Pinpoint the cell where the given text exists, returning its [x, y] midpoint coordinate. 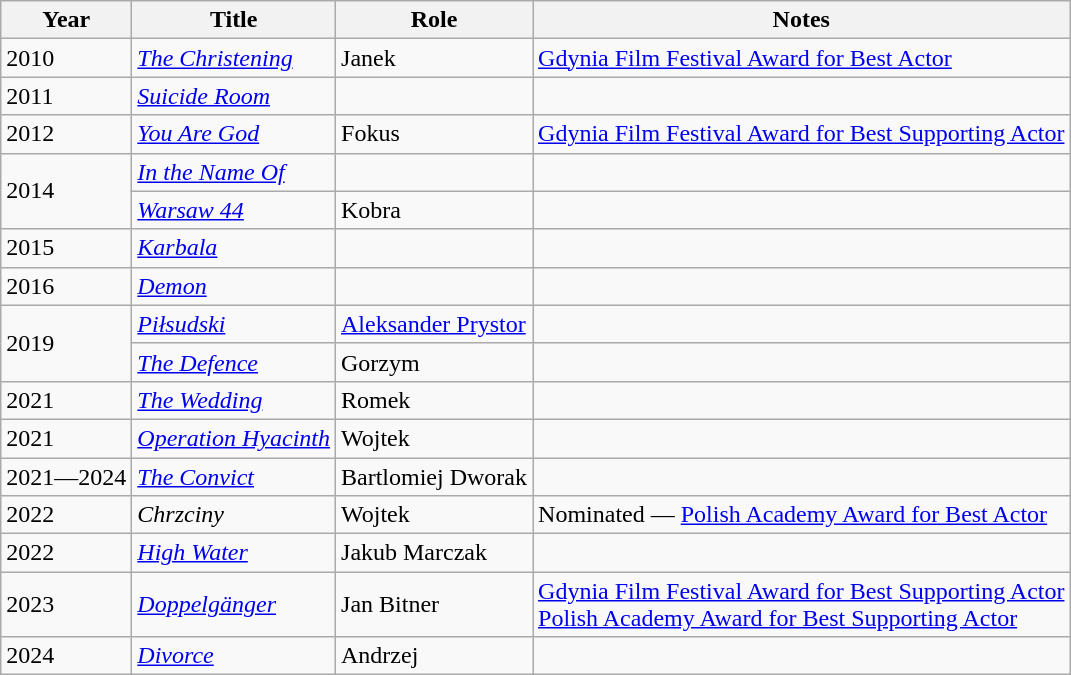
Doppelgänger [234, 604]
Role [434, 20]
Janek [434, 58]
Demon [234, 286]
Operation Hyacinth [234, 438]
Gdynia Film Festival Award for Best Actor [802, 58]
Jakub Marczak [434, 553]
Piłsudski [234, 324]
2021—2024 [66, 477]
Year [66, 20]
The Defence [234, 362]
2023 [66, 604]
Suicide Room [234, 96]
2024 [66, 656]
In the Name Of [234, 172]
Romek [434, 400]
Andrzej [434, 656]
The Wedding [234, 400]
2019 [66, 343]
Kobra [434, 210]
Warsaw 44 [234, 210]
2010 [66, 58]
Fokus [434, 134]
Nominated — Polish Academy Award for Best Actor [802, 515]
Gdynia Film Festival Award for Best Supporting Actor [802, 134]
2012 [66, 134]
The Christening [234, 58]
Jan Bitner [434, 604]
Chrzciny [234, 515]
The Convict [234, 477]
2015 [66, 248]
Gdynia Film Festival Award for Best Supporting ActorPolish Academy Award for Best Supporting Actor [802, 604]
Notes [802, 20]
Title [234, 20]
Bartlomiej Dworak [434, 477]
Karbala [234, 248]
High Water [234, 553]
Aleksander Prystor [434, 324]
2011 [66, 96]
Gorzym [434, 362]
Divorce [234, 656]
You Are God [234, 134]
2016 [66, 286]
2014 [66, 191]
